Output the (X, Y) coordinate of the center of the cell containing the given text.  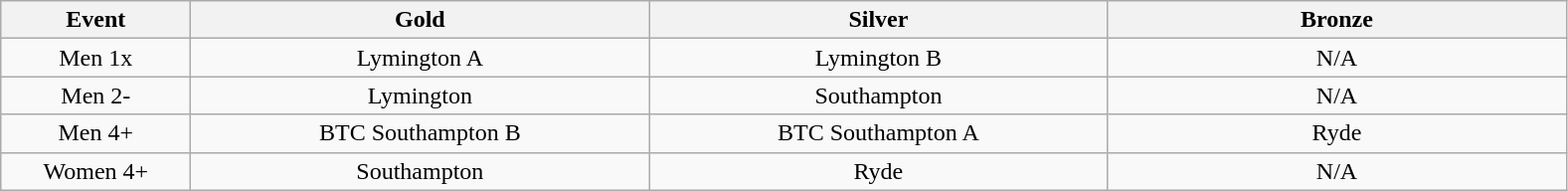
Gold (420, 20)
Lymington (420, 95)
Men 2- (95, 95)
Lymington B (879, 58)
Men 4+ (95, 133)
BTC Southampton B (420, 133)
BTC Southampton A (879, 133)
Bronze (1336, 20)
Lymington A (420, 58)
Event (95, 20)
Men 1x (95, 58)
Silver (879, 20)
Women 4+ (95, 171)
